Identify which cell holds the provided text, then report its (x, y) central coordinate. 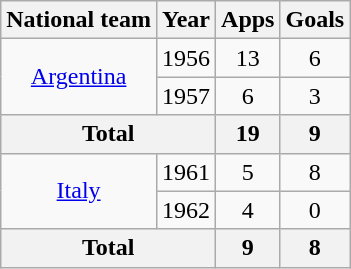
3 (315, 96)
Apps (248, 20)
5 (248, 172)
Argentina (79, 77)
Goals (315, 20)
13 (248, 58)
1962 (186, 210)
1956 (186, 58)
Year (186, 20)
1957 (186, 96)
1961 (186, 172)
National team (79, 20)
Italy (79, 191)
4 (248, 210)
19 (248, 134)
0 (315, 210)
